Find where the given text appears and provide that cell's center as (X, Y) coordinate. 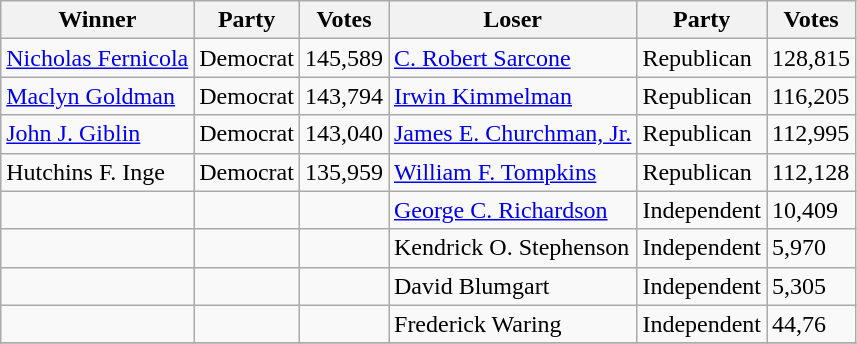
Frederick Waring (512, 324)
116,205 (812, 96)
5,305 (812, 286)
5,970 (812, 248)
Nicholas Fernicola (98, 58)
David Blumgart (512, 286)
Winner (98, 20)
145,589 (344, 58)
James E. Churchman, Jr. (512, 134)
Maclyn Goldman (98, 96)
128,815 (812, 58)
112,128 (812, 172)
44,76 (812, 324)
143,794 (344, 96)
John J. Giblin (98, 134)
143,040 (344, 134)
112,995 (812, 134)
William F. Tompkins (512, 172)
George C. Richardson (512, 210)
Loser (512, 20)
C. Robert Sarcone (512, 58)
135,959 (344, 172)
Kendrick O. Stephenson (512, 248)
Hutchins F. Inge (98, 172)
10,409 (812, 210)
Irwin Kimmelman (512, 96)
